Pinpoint the cell where the given text exists, returning its (X, Y) midpoint coordinate. 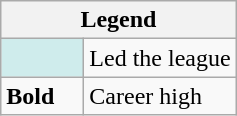
Legend (118, 20)
Bold (42, 96)
Led the league (160, 58)
Career high (160, 96)
